Detect which cell encompasses the target text, then output its [x, y] center coordinate. 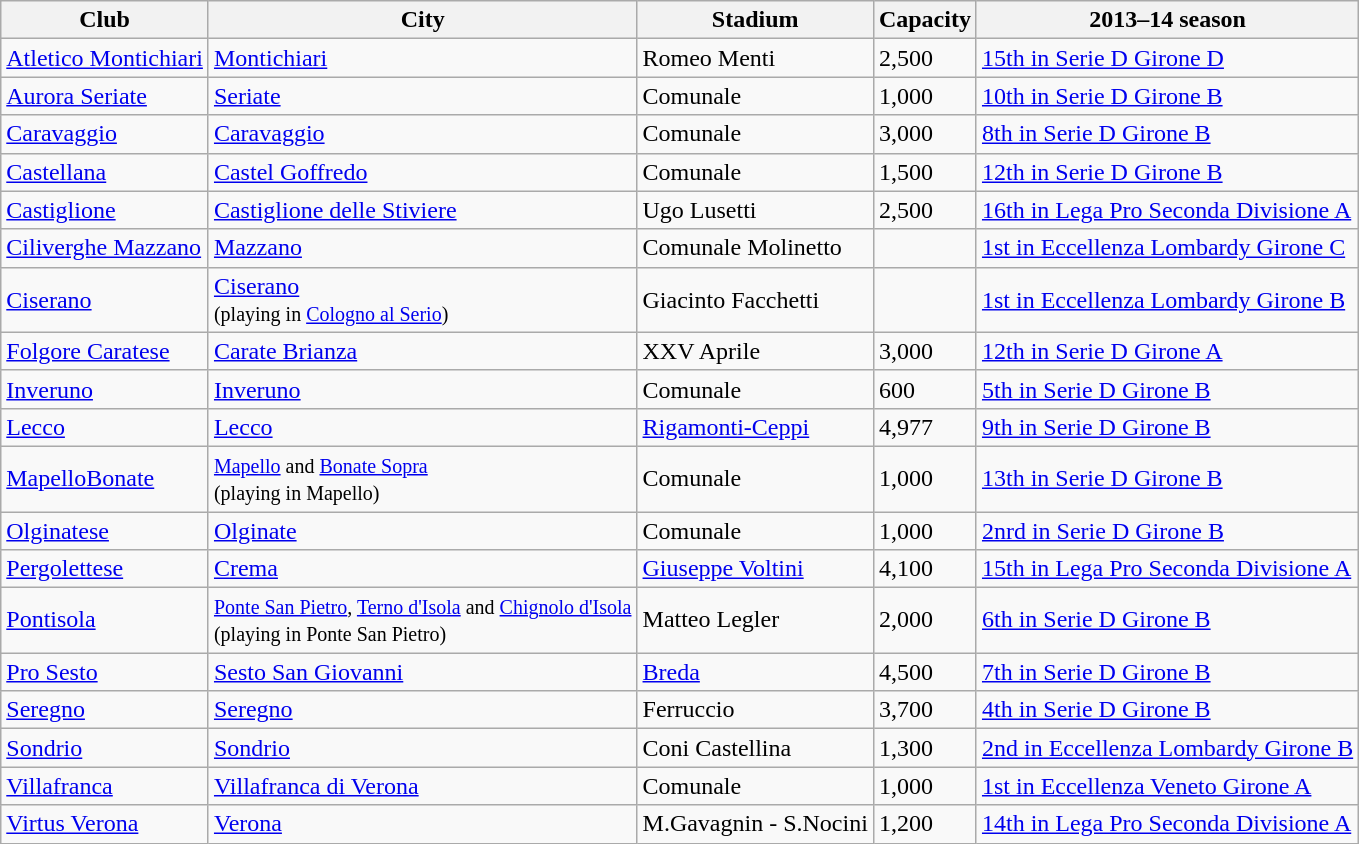
3,700 [924, 710]
600 [924, 389]
5th in Serie D Girone B [1167, 389]
Matteo Legler [755, 620]
15th in Lega Pro Seconda Divisione A [1167, 569]
4,100 [924, 569]
4,977 [924, 427]
Virtus Verona [105, 824]
1,200 [924, 824]
Crema [422, 569]
Villafranca [105, 786]
Rigamonti-Ceppi [755, 427]
Sesto San Giovanni [422, 672]
Romeo Menti [755, 58]
2013–14 season [1167, 20]
Ciliverghe Mazzano [105, 248]
Ponte San Pietro, Terno d'Isola and Chignolo d'Isola(playing in Ponte San Pietro) [422, 620]
MapelloBonate [105, 478]
Castiglione delle Stiviere [422, 210]
Coni Castellina [755, 748]
1,300 [924, 748]
Seriate [422, 96]
12th in Serie D Girone A [1167, 351]
Verona [422, 824]
Ugo Lusetti [755, 210]
Breda [755, 672]
M.Gavagnin - S.Nocini [755, 824]
10th in Serie D Girone B [1167, 96]
14th in Lega Pro Seconda Divisione A [1167, 824]
4th in Serie D Girone B [1167, 710]
15th in Serie D Girone D [1167, 58]
Castiglione [105, 210]
Comunale Molinetto [755, 248]
1st in Eccellenza Veneto Girone A [1167, 786]
Carate Brianza [422, 351]
2,000 [924, 620]
XXV Aprile [755, 351]
Castellana [105, 172]
Club [105, 20]
6th in Serie D Girone B [1167, 620]
Atletico Montichiari [105, 58]
1st in Eccellenza Lombardy Girone C [1167, 248]
8th in Serie D Girone B [1167, 134]
Ciserano(playing in Cologno al Serio) [422, 300]
Ferruccio [755, 710]
Pro Sesto [105, 672]
13th in Serie D Girone B [1167, 478]
7th in Serie D Girone B [1167, 672]
Castel Goffredo [422, 172]
2nrd in Serie D Girone B [1167, 531]
Stadium [755, 20]
16th in Lega Pro Seconda Divisione A [1167, 210]
12th in Serie D Girone B [1167, 172]
Capacity [924, 20]
Mapello and Bonate Sopra(playing in Mapello) [422, 478]
Montichiari [422, 58]
1,500 [924, 172]
2nd in Eccellenza Lombardy Girone B [1167, 748]
Mazzano [422, 248]
City [422, 20]
Folgore Caratese [105, 351]
Giuseppe Voltini [755, 569]
Villafranca di Verona [422, 786]
1st in Eccellenza Lombardy Girone B [1167, 300]
Pontisola [105, 620]
Giacinto Facchetti [755, 300]
Ciserano [105, 300]
Olginate [422, 531]
Olginatese [105, 531]
Aurora Seriate [105, 96]
Pergolettese [105, 569]
9th in Serie D Girone B [1167, 427]
4,500 [924, 672]
